For the text-containing cell, return its midpoint in [X, Y] coordinate format. 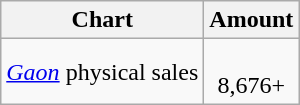
Gaon physical sales [102, 72]
Amount [252, 20]
8,676+ [252, 72]
Chart [102, 20]
